Scan for the cell matching the given text and deliver its [X, Y] coordinate at center. 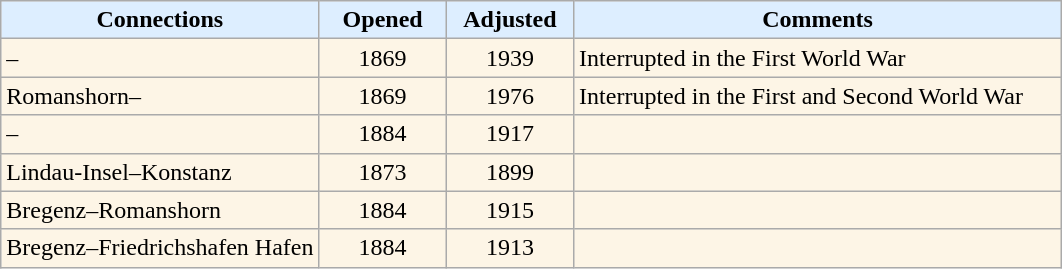
1915 [510, 210]
Connections [160, 20]
Comments [818, 20]
Bregenz–Friedrichshafen Hafen [160, 248]
1913 [510, 248]
Opened [382, 20]
1976 [510, 96]
1939 [510, 58]
Romanshorn– [160, 96]
1873 [382, 172]
Lindau-Insel–Konstanz [160, 172]
Bregenz–Romanshorn [160, 210]
Interrupted in the First World War [818, 58]
1899 [510, 172]
Interrupted in the First and Second World War [818, 96]
Adjusted [510, 20]
1917 [510, 134]
